Detect which cell encompasses the target text, then output its (X, Y) center coordinate. 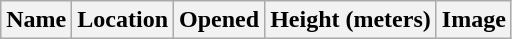
Location (123, 20)
Height (meters) (351, 20)
Opened (220, 20)
Image (474, 20)
Name (36, 20)
